Extract the [X, Y] coordinate from the center of the cell holding the provided text.  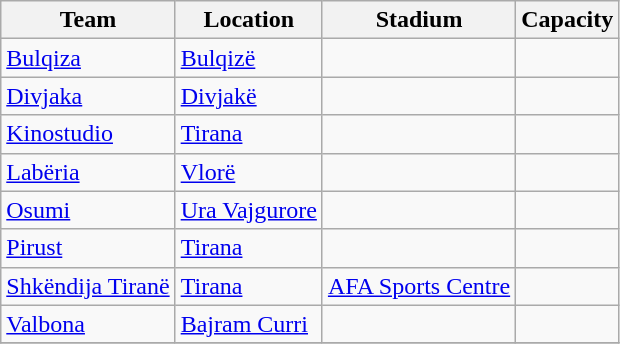
Pirust [88, 248]
Divjakë [248, 96]
AFA Sports Centre [418, 286]
Bulqiza [88, 58]
Capacity [568, 20]
Vlorë [248, 172]
Labëria [88, 172]
Valbona [88, 324]
Team [88, 20]
Stadium [418, 20]
Divjaka [88, 96]
Bajram Curri [248, 324]
Location [248, 20]
Ura Vajgurore [248, 210]
Osumi [88, 210]
Bulqizë [248, 58]
Kinostudio [88, 134]
Shkëndija Tiranë [88, 286]
